For the text-containing cell, return its midpoint in [x, y] coordinate format. 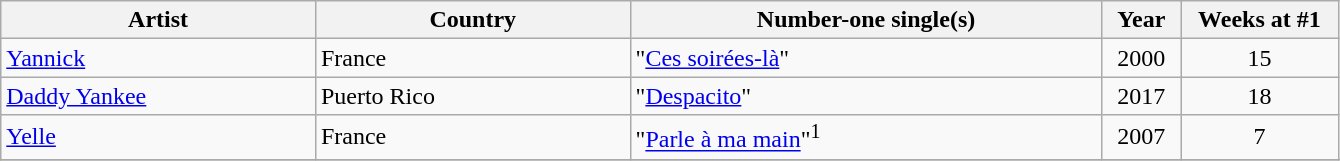
Country [472, 20]
Puerto Rico [472, 96]
2007 [1142, 138]
Yelle [158, 138]
15 [1260, 58]
Daddy Yankee [158, 96]
Number-one single(s) [866, 20]
7 [1260, 138]
"Ces soirées-là" [866, 58]
2000 [1142, 58]
"Parle à ma main"1 [866, 138]
2017 [1142, 96]
18 [1260, 96]
"Despacito" [866, 96]
Weeks at #1 [1260, 20]
Year [1142, 20]
Yannick [158, 58]
Artist [158, 20]
